Locate the cell with the specified text and output its (x, y) center coordinate. 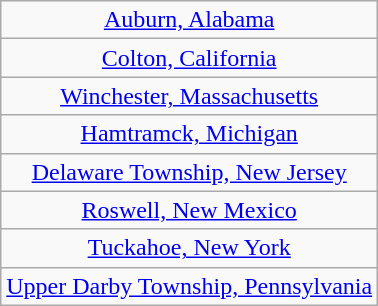
Winchester, Massachusetts (190, 96)
Colton, California (190, 58)
Auburn, Alabama (190, 20)
Hamtramck, Michigan (190, 134)
Roswell, New Mexico (190, 210)
Delaware Township, New Jersey (190, 172)
Upper Darby Township, Pennsylvania (190, 286)
Tuckahoe, New York (190, 248)
